Detect which cell encompasses the target text, then output its [x, y] center coordinate. 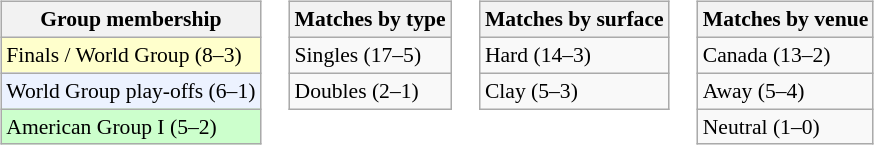
Group membership [130, 20]
Away (5–4) [786, 91]
Canada (13–2) [786, 55]
Matches by surface [574, 20]
Singles (17–5) [370, 55]
American Group I (5–2) [130, 127]
Matches by type [370, 20]
Doubles (2–1) [370, 91]
Neutral (1–0) [786, 127]
Hard (14–3) [574, 55]
Clay (5–3) [574, 91]
Finals / World Group (8–3) [130, 55]
Matches by venue [786, 20]
World Group play-offs (6–1) [130, 91]
